Capture the cell that displays the provided text and extract its [X, Y] central coordinate. 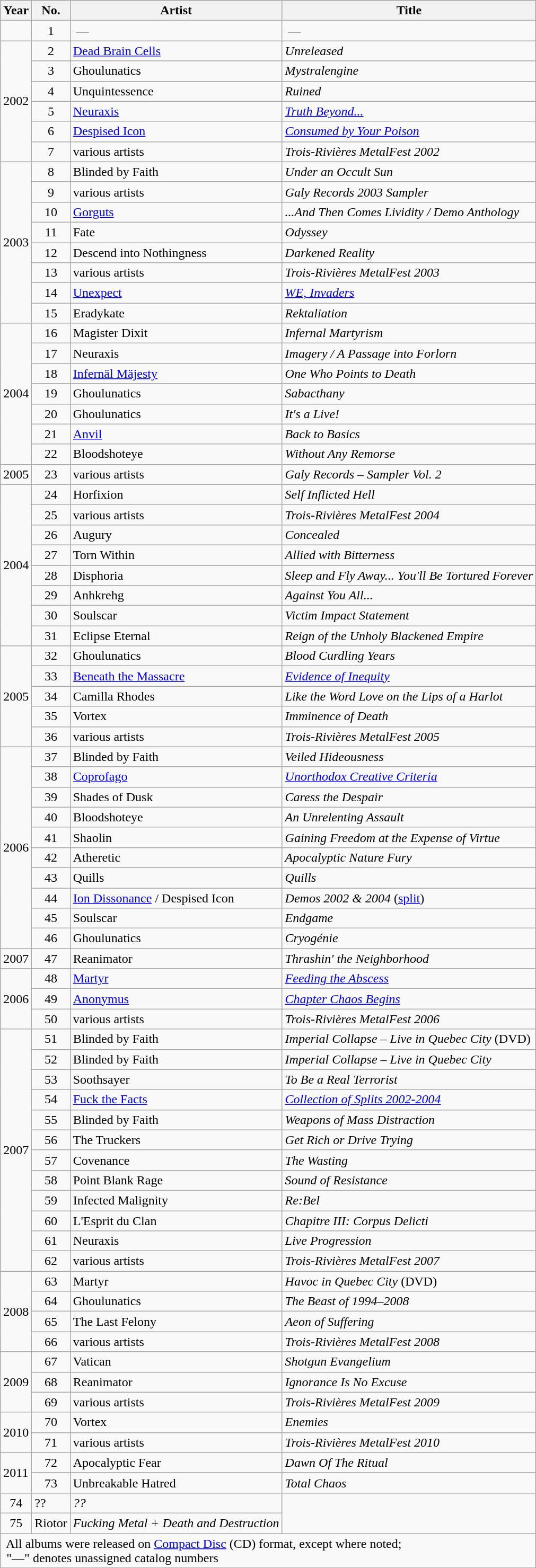
2003 [16, 242]
Apocalyptic Nature Fury [409, 857]
Under an Occult Sun [409, 172]
Galy Records 2003 Sampler [409, 192]
55 [51, 1120]
Dawn Of The Ritual [409, 1463]
Cryogénie [409, 938]
2010 [16, 1432]
Allied with Bitterness [409, 555]
Dead Brain Cells [176, 51]
Collection of Splits 2002-2004 [409, 1100]
Beneath the Massacre [176, 676]
29 [51, 596]
38 [51, 777]
45 [51, 918]
25 [51, 515]
Sleep and Fly Away... You'll Be Tortured Forever [409, 575]
73 [51, 1483]
Trois-Rivières MetalFest 2002 [409, 152]
Unquintessence [176, 91]
Unexpect [176, 293]
Unorthodox Creative Criteria [409, 777]
2002 [16, 101]
57 [51, 1160]
Endgame [409, 918]
Eclipse Eternal [176, 636]
16 [51, 333]
37 [51, 757]
No. [51, 11]
Magister Dixit [176, 333]
Covenance [176, 1160]
24 [51, 494]
Point Blank Rage [176, 1180]
Trois-Rivières MetalFest 2004 [409, 515]
14 [51, 293]
11 [51, 232]
75 [16, 1523]
26 [51, 535]
Fate [176, 232]
Trois-Rivières MetalFest 2005 [409, 737]
Havoc in Quebec City (DVD) [409, 1281]
All albums were released on Compact Disc (CD) format, except where noted; "—" denotes unassigned catalog numbers [268, 1551]
Title [409, 11]
Blood Curdling Years [409, 656]
23 [51, 474]
Anvil [176, 434]
Re:Bel [409, 1200]
42 [51, 857]
Mystralengine [409, 71]
2009 [16, 1382]
Back to Basics [409, 434]
Truth Beyond... [409, 111]
9 [51, 192]
6 [51, 131]
33 [51, 676]
35 [51, 716]
51 [51, 1039]
Odyssey [409, 232]
Live Progression [409, 1241]
8 [51, 172]
43 [51, 878]
44 [51, 898]
Vatican [176, 1362]
41 [51, 837]
36 [51, 737]
34 [51, 696]
Feeding the Abscess [409, 979]
39 [51, 797]
An Unrelenting Assault [409, 817]
Evidence of Inequity [409, 676]
Riotor [51, 1523]
Weapons of Mass Distraction [409, 1120]
Fucking Metal + Death and Destruction [176, 1523]
The Beast of 1994–2008 [409, 1301]
62 [51, 1261]
Camilla Rhodes [176, 696]
2011 [16, 1473]
Imagery / A Passage into Forlorn [409, 353]
Soothsayer [176, 1079]
Aeon of Suffering [409, 1322]
WE, Invaders [409, 293]
Ruined [409, 91]
Rektaliation [409, 313]
27 [51, 555]
Like the Word Love on the Lips of a Harlot [409, 696]
60 [51, 1220]
64 [51, 1301]
Imperial Collapse – Live in Quebec City [409, 1059]
17 [51, 353]
Augury [176, 535]
49 [51, 999]
To Be a Real Terrorist [409, 1079]
72 [51, 1463]
Ignorance Is No Excuse [409, 1382]
10 [51, 212]
Enemies [409, 1422]
1 [51, 31]
Horfixion [176, 494]
46 [51, 938]
Eradykate [176, 313]
Demos 2002 & 2004 (split) [409, 898]
Trois-Rivières MetalFest 2010 [409, 1442]
13 [51, 273]
54 [51, 1100]
Sound of Resistance [409, 1180]
Imperial Collapse – Live in Quebec City (DVD) [409, 1039]
One Who Points to Death [409, 374]
47 [51, 959]
Trois-Rivières MetalFest 2007 [409, 1261]
Get Rich or Drive Trying [409, 1140]
Despised Icon [176, 131]
5 [51, 111]
19 [51, 394]
Year [16, 11]
Against You All... [409, 596]
4 [51, 91]
Infernäl Mäjesty [176, 374]
50 [51, 1019]
Victim Impact Statement [409, 616]
2008 [16, 1312]
It's a Live! [409, 414]
21 [51, 434]
48 [51, 979]
Shotgun Evangelium [409, 1362]
Gaining Freedom at the Expense of Virtue [409, 837]
Trois-Rivières MetalFest 2008 [409, 1342]
2 [51, 51]
Sabacthany [409, 394]
Artist [176, 11]
7 [51, 152]
59 [51, 1200]
The Last Felony [176, 1322]
Descend into Nothingness [176, 253]
Gorguts [176, 212]
Trois-Rivières MetalFest 2003 [409, 273]
32 [51, 656]
66 [51, 1342]
52 [51, 1059]
Darkened Reality [409, 253]
Concealed [409, 535]
Disphoria [176, 575]
Torn Within [176, 555]
Caress the Despair [409, 797]
Shades of Dusk [176, 797]
Imminence of Death [409, 716]
56 [51, 1140]
...And Then Comes Lividity / Demo Anthology [409, 212]
22 [51, 454]
Self Inflicted Hell [409, 494]
Atheretic [176, 857]
74 [16, 1503]
Consumed by Your Poison [409, 131]
30 [51, 616]
The Truckers [176, 1140]
Trois-Rivières MetalFest 2006 [409, 1019]
70 [51, 1422]
Ion Dissonance / Despised Icon [176, 898]
20 [51, 414]
58 [51, 1180]
71 [51, 1442]
Reign of the Unholy Blackened Empire [409, 636]
Trois-Rivières MetalFest 2009 [409, 1402]
Infected Malignity [176, 1200]
Unreleased [409, 51]
Shaolin [176, 837]
Galy Records – Sampler Vol. 2 [409, 474]
Infernal Martyrism [409, 333]
Coprofago [176, 777]
65 [51, 1322]
67 [51, 1362]
Fuck the Facts [176, 1100]
31 [51, 636]
69 [51, 1402]
15 [51, 313]
68 [51, 1382]
Total Chaos [409, 1483]
Unbreakable Hatred [176, 1483]
Thrashin' the Neighborhood [409, 959]
28 [51, 575]
Veiled Hideousness [409, 757]
53 [51, 1079]
The Wasting [409, 1160]
Anhkrehg [176, 596]
Anonymus [176, 999]
63 [51, 1281]
12 [51, 253]
61 [51, 1241]
Chapitre III: Corpus Delicti [409, 1220]
40 [51, 817]
3 [51, 71]
Chapter Chaos Begins [409, 999]
L'Esprit du Clan [176, 1220]
Apocalyptic Fear [176, 1463]
Without Any Remorse [409, 454]
18 [51, 374]
